Return the (x, y) coordinate for the center point of the cell that contains the specified text.  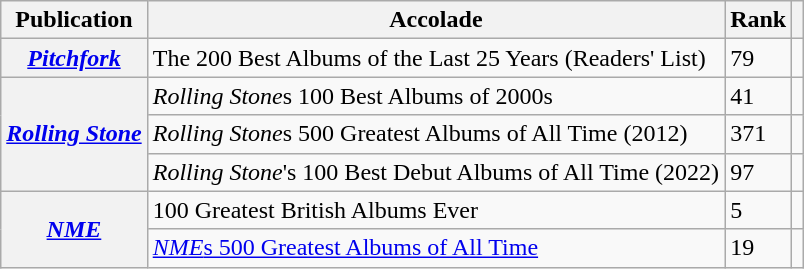
Rolling Stone (74, 134)
371 (758, 134)
NMEs 500 Greatest Albums of All Time (436, 248)
Rolling Stones 500 Greatest Albums of All Time (2012) (436, 134)
97 (758, 172)
Rank (758, 20)
Accolade (436, 20)
The 200 Best Albums of the Last 25 Years (Readers' List) (436, 58)
Rolling Stone's 100 Best Debut Albums of All Time (2022) (436, 172)
41 (758, 96)
Pitchfork (74, 58)
Publication (74, 20)
NME (74, 229)
5 (758, 210)
19 (758, 248)
Rolling Stones 100 Best Albums of 2000s (436, 96)
100 Greatest British Albums Ever (436, 210)
79 (758, 58)
